Return (x, y) of the center of cell containing provided text 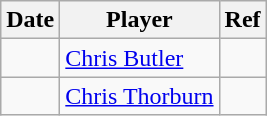
Date (30, 20)
Ref (242, 20)
Player (140, 20)
Chris Butler (140, 58)
Chris Thorburn (140, 96)
